Identify which cell holds the provided text, then report its [x, y] central coordinate. 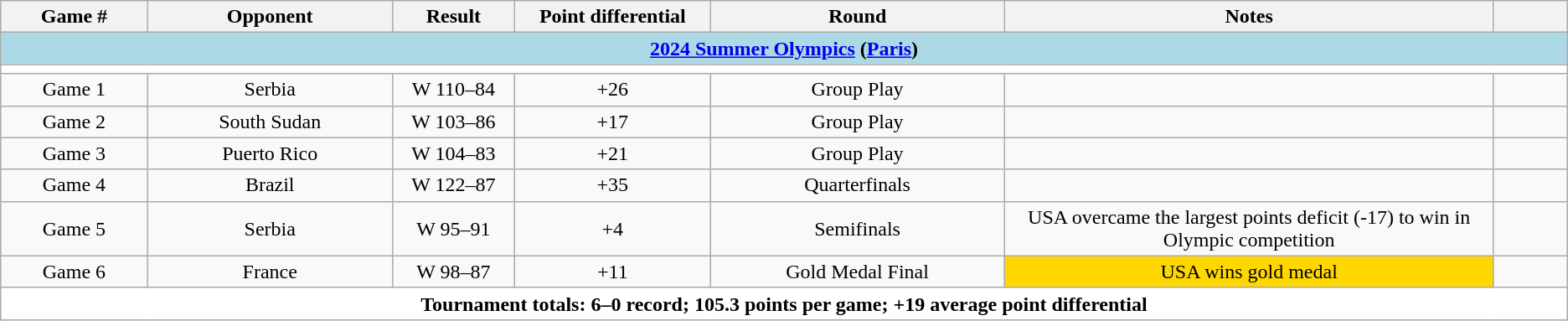
2024 Summer Olympics (Paris) [784, 49]
Notes [1250, 17]
Result [453, 17]
Gold Medal Final [858, 272]
W 104–83 [453, 153]
W 103–86 [453, 122]
W 95–91 [453, 228]
Semifinals [858, 228]
France [270, 272]
Point differential [612, 17]
USA wins gold medal [1250, 272]
Game 2 [74, 122]
Opponent [270, 17]
South Sudan [270, 122]
Puerto Rico [270, 153]
+35 [612, 185]
+17 [612, 122]
Round [858, 17]
+26 [612, 90]
Game 5 [74, 228]
USA overcame the largest points deficit (-17) to win in Olympic competition [1250, 228]
+21 [612, 153]
Game 6 [74, 272]
W 110–84 [453, 90]
Tournament totals: 6–0 record; 105.3 points per game; +19 average point differential [784, 303]
Quarterfinals [858, 185]
Game 3 [74, 153]
W 98–87 [453, 272]
Game # [74, 17]
Game 1 [74, 90]
W 122–87 [453, 185]
+4 [612, 228]
Brazil [270, 185]
+11 [612, 272]
Game 4 [74, 185]
